Identify which cell holds the provided text, then report its (x, y) central coordinate. 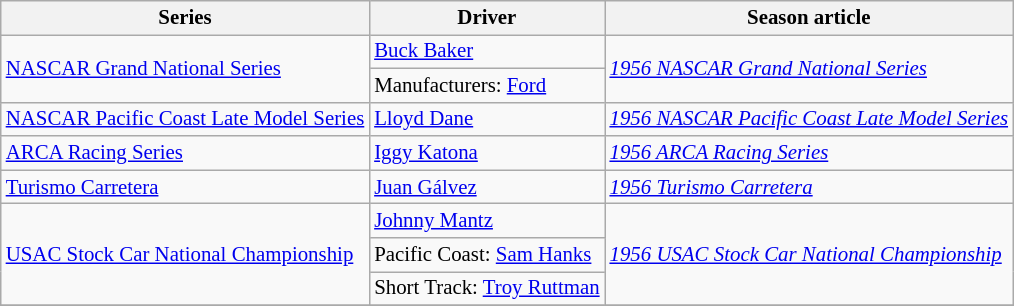
1956 NASCAR Grand National Series (809, 68)
1956 Turismo Carretera (809, 187)
Series (185, 18)
Johnny Mantz (486, 221)
1956 NASCAR Pacific Coast Late Model Series (809, 119)
Lloyd Dane (486, 119)
NASCAR Grand National Series (185, 68)
Pacific Coast: Sam Hanks (486, 255)
Turismo Carretera (185, 187)
1956 USAC Stock Car National Championship (809, 255)
Driver (486, 18)
1956 ARCA Racing Series (809, 153)
Season article (809, 18)
Buck Baker (486, 51)
USAC Stock Car National Championship (185, 255)
Short Track: Troy Ruttman (486, 288)
ARCA Racing Series (185, 153)
Iggy Katona (486, 153)
Juan Gálvez (486, 187)
Manufacturers: Ford (486, 85)
NASCAR Pacific Coast Late Model Series (185, 119)
